Capture the cell that displays the provided text and extract its (x, y) central coordinate. 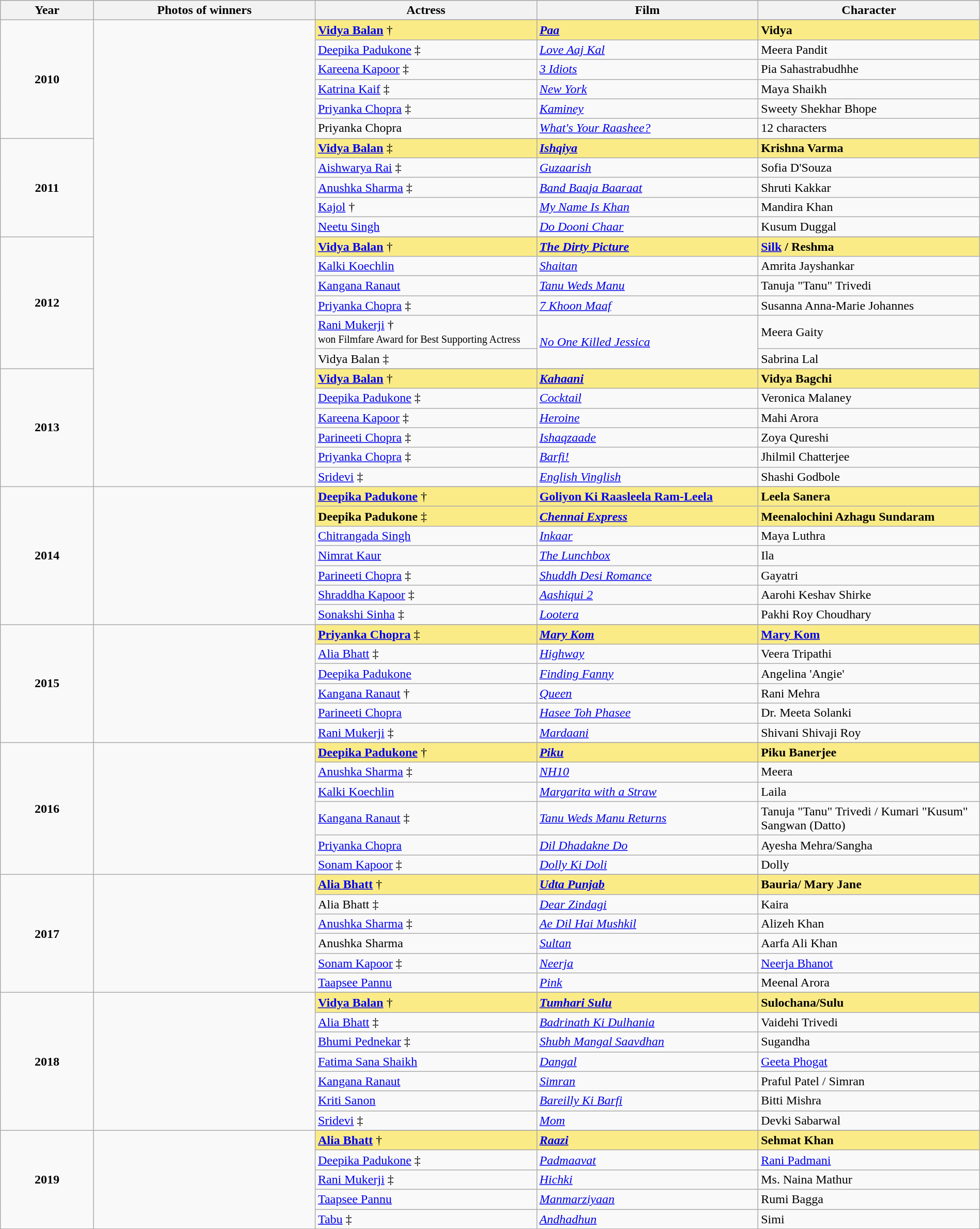
Photos of winners (205, 10)
2011 (47, 187)
Aarfa Ali Khan (869, 944)
2018 (47, 1061)
Vidya Bagchi (869, 378)
Kriti Sanon (426, 1101)
Ishaqzaade (647, 437)
Simi (869, 1219)
Badrinath Ki Dulhania (647, 1022)
Angelina 'Angie' (869, 674)
Sabrina Lal (869, 359)
Sultan (647, 944)
Sugandha (869, 1042)
7 Khoon Maaf (647, 306)
Tanu Weds Manu Returns (647, 818)
Aarohi Keshav Shirke (869, 595)
New York (647, 89)
Aashiqui 2 (647, 595)
Tanu Weds Manu (647, 286)
Tumhari Sulu (647, 1003)
Rani Padmani (869, 1160)
Meera Gaity (869, 332)
Barfi! (647, 457)
Tanuja "Tanu" Trivedi / Kumari "Kusum" Sangwan (Datto) (869, 818)
Dolly Ki Doli (647, 864)
Veera Tripathi (869, 654)
Parineeti Chopra (426, 713)
Pakhi Roy Choudhary (869, 615)
Actress (426, 10)
Dangal (647, 1061)
2014 (47, 555)
Ae Dil Hai Mushkil (647, 924)
Kaminey (647, 109)
The Dirty Picture (647, 247)
Manmarziyaan (647, 1199)
Praful Patel / Simran (869, 1081)
Kangana Ranaut † (426, 693)
Amrita Jayshankar (869, 266)
Goliyon Ki Raasleela Ram-Leela (647, 496)
Katrina Kaif ‡ (426, 89)
Padmaavat (647, 1160)
Kangana Ranaut ‡ (426, 818)
What's Your Raashee? (647, 128)
Kusum Duggal (869, 226)
English Vinglish (647, 477)
Simran (647, 1081)
Dolly (869, 864)
Bhumi Pednekar ‡ (426, 1042)
Jhilmil Chatterjee (869, 457)
Queen (647, 693)
Sonakshi Sinha ‡ (426, 615)
Mahi Arora (869, 418)
Highway (647, 654)
Kahaani (647, 378)
My Name Is Khan (647, 207)
2016 (47, 809)
Lootera (647, 615)
2017 (47, 933)
Neerja Bhanot (869, 963)
Vaidehi Trivedi (869, 1022)
Bitti Mishra (869, 1101)
Chitrangada Singh (426, 536)
Piku Banerjee (869, 752)
Sweety Shekhar Bhope (869, 109)
2015 (47, 684)
Band Baaja Baaraat (647, 187)
12 characters (869, 128)
Maya Shaikh (869, 89)
Meera (869, 772)
Aishwarya Rai ‡ (426, 168)
2010 (47, 79)
Mom (647, 1120)
Meenal Arora (869, 983)
Rumi Bagga (869, 1199)
Shuddh Desi Romance (647, 575)
Laila (869, 792)
Raazi (647, 1140)
Do Dooni Chaar (647, 226)
Rani Mukerji † won Filmfare Award for Best Supporting Actress (426, 332)
Ayesha Mehra/Sangha (869, 845)
Pink (647, 983)
Veronica Malaney (869, 398)
Mandira Khan (869, 207)
2013 (47, 428)
Anushka Sharma (426, 944)
Guzaarish (647, 168)
Udta Punjab (647, 884)
Tabu ‡ (426, 1219)
Film (647, 10)
Shashi Godbole (869, 477)
3 Idiots (647, 69)
No One Killed Jessica (647, 342)
Meera Pandit (869, 50)
Pia Sahastrabudhhe (869, 69)
Tanuja "Tanu" Trivedi (869, 286)
Rani Mehra (869, 693)
Character (869, 10)
Alizeh Khan (869, 924)
Sehmat Khan (869, 1140)
Paa (647, 30)
Dear Zindagi (647, 904)
Nimrat Kaur (426, 555)
Chennai Express (647, 516)
Bareilly Ki Barfi (647, 1101)
Andhadhun (647, 1219)
Susanna Anna-Marie Johannes (869, 306)
Hasee Toh Phasee (647, 713)
Geeta Phogat (869, 1061)
Love Aaj Kal (647, 50)
Meenalochini Azhagu Sundaram (869, 516)
Heroine (647, 418)
Kaira (869, 904)
Zoya Qureshi (869, 437)
Maya Luthra (869, 536)
The Lunchbox (647, 555)
Devki Sabarwal (869, 1120)
Dil Dhadakne Do (647, 845)
Neetu Singh (426, 226)
Sulochana/Sulu (869, 1003)
Shraddha Kapoor ‡ (426, 595)
Leela Sanera (869, 496)
Finding Fanny (647, 674)
Neerja (647, 963)
Mardaani (647, 733)
Krishna Varma (869, 148)
Shruti Kakkar (869, 187)
Inkaar (647, 536)
Shubh Mangal Saavdhan (647, 1042)
Cocktail (647, 398)
Sofia D'Souza (869, 168)
Fatima Sana Shaikh (426, 1061)
Ms. Naina Mathur (869, 1179)
Kajol † (426, 207)
NH10 (647, 772)
2012 (47, 303)
Vidya (869, 30)
Piku (647, 752)
Year (47, 10)
Shaitan (647, 266)
Silk / Reshma (869, 247)
Dr. Meeta Solanki (869, 713)
Bauria/ Mary Jane (869, 884)
Margarita with a Straw (647, 792)
Deepika Padukone (426, 674)
Shivani Shivaji Roy (869, 733)
2019 (47, 1179)
Gayatri (869, 575)
Hichki (647, 1179)
Ishqiya (647, 148)
Ila (869, 555)
